Capture the cell that displays the provided text and extract its (X, Y) central coordinate. 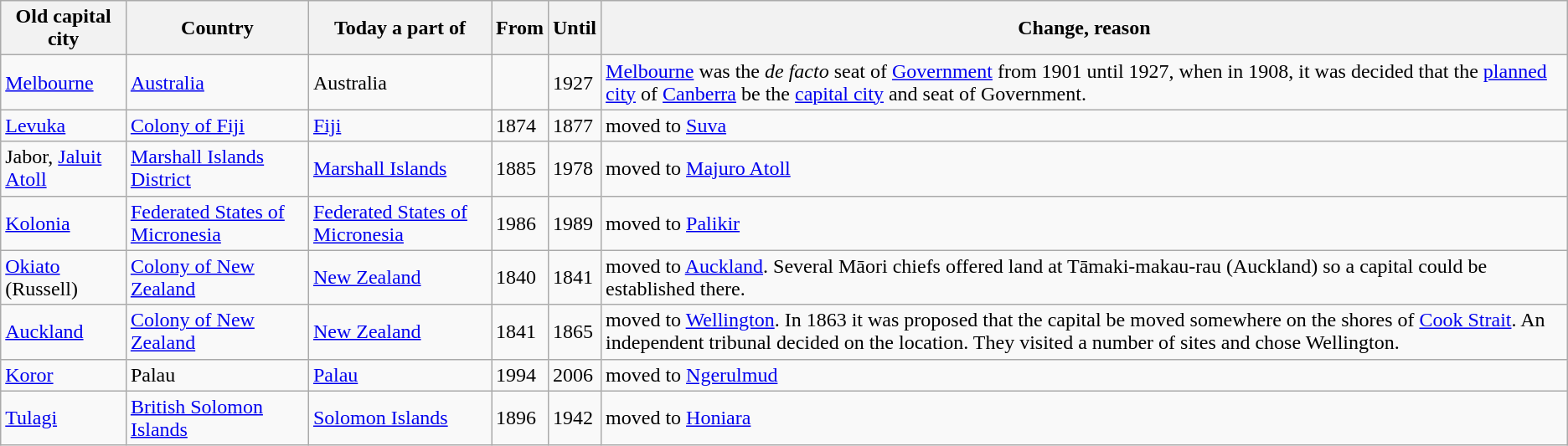
1986 (520, 223)
Okiato (Russell) (64, 278)
Change, reason (1085, 28)
1994 (520, 375)
Auckland (64, 331)
Fiji (400, 126)
moved to Palikir (1085, 223)
1927 (575, 82)
1874 (520, 126)
From (520, 28)
Tulagi (64, 418)
Jabor, Jaluit Atoll (64, 169)
1877 (575, 126)
Country (217, 28)
Old capital city (64, 28)
1885 (520, 169)
moved to Honiara (1085, 418)
Levuka (64, 126)
Kolonia (64, 223)
moved to Suva (1085, 126)
Koror (64, 375)
moved to Majuro Atoll (1085, 169)
Colony of Fiji (217, 126)
moved to Ngerulmud (1085, 375)
Melbourne (64, 82)
Marshall Islands District (217, 169)
British Solomon Islands (217, 418)
1942 (575, 418)
1978 (575, 169)
1865 (575, 331)
2006 (575, 375)
Solomon Islands (400, 418)
1896 (520, 418)
Today a part of (400, 28)
Until (575, 28)
moved to Auckland. Several Māori chiefs offered land at Tāmaki-makau-rau (Auckland) so a capital could be established there. (1085, 278)
Marshall Islands (400, 169)
1840 (520, 278)
1989 (575, 223)
